Determine the (X, Y) coordinate at the center of the cell enclosing the given text.  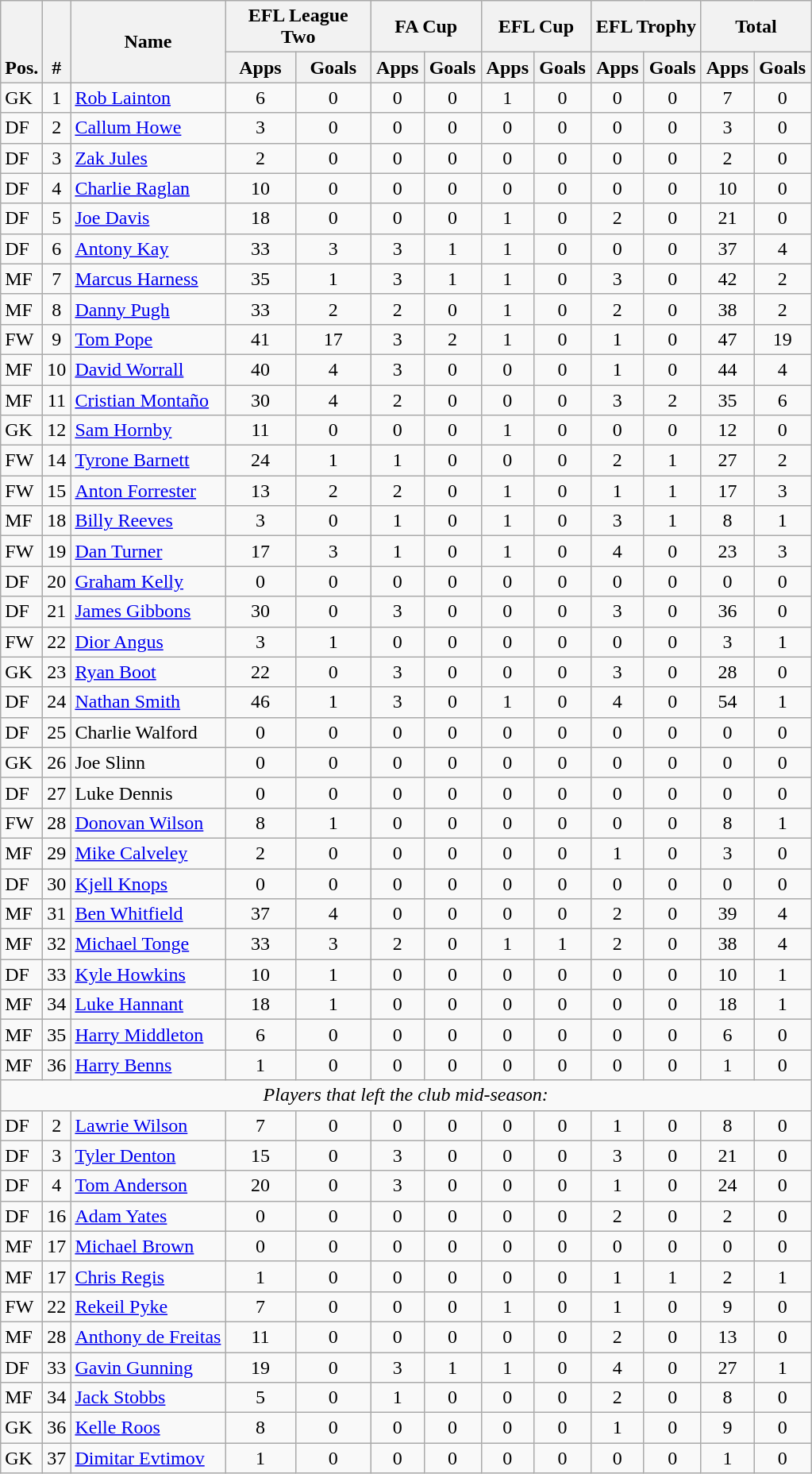
32 (57, 944)
Graham Kelly (148, 581)
Gavin Gunning (148, 1367)
47 (727, 339)
Nathan Smith (148, 702)
39 (727, 914)
Luke Dennis (148, 793)
David Worrall (148, 369)
16 (57, 1216)
Charlie Walford (148, 732)
46 (260, 702)
Cristian Montaño (148, 399)
Zak Jules (148, 158)
Anthony de Freitas (148, 1337)
Chris Regis (148, 1276)
Sam Hornby (148, 430)
Total (756, 27)
Harry Benns (148, 1065)
James Gibbons (148, 612)
Mike Calveley (148, 853)
Charlie Raglan (148, 188)
Rekeil Pyke (148, 1306)
FA Cup (425, 27)
Dan Turner (148, 551)
EFL Cup (537, 27)
Jack Stobbs (148, 1398)
Dimitar Evtimov (148, 1458)
Players that left the club mid-season: (406, 1095)
Tyrone Barnett (148, 461)
Ben Whitfield (148, 914)
Michael Tonge (148, 944)
31 (57, 914)
54 (727, 702)
Antony Kay (148, 249)
Joe Slinn (148, 762)
EFL Trophy (646, 27)
Danny Pugh (148, 309)
Callum Howe (148, 128)
Marcus Harness (148, 279)
41 (260, 339)
# (57, 41)
Donovan Wilson (148, 823)
14 (57, 461)
Tom Pope (148, 339)
Pos. (22, 41)
Dior Angus (148, 642)
Kjell Knops (148, 884)
Name (148, 41)
Luke Hannant (148, 1005)
Tom Anderson (148, 1186)
Tyler Denton (148, 1156)
Kelle Roos (148, 1428)
29 (57, 853)
EFL League Two (298, 27)
Ryan Boot (148, 672)
44 (727, 369)
40 (260, 369)
25 (57, 732)
Anton Forrester (148, 491)
Rob Lainton (148, 98)
42 (727, 279)
Joe Davis (148, 218)
Kyle Howkins (148, 974)
Harry Middleton (148, 1035)
26 (57, 762)
Lawrie Wilson (148, 1125)
Michael Brown (148, 1246)
Adam Yates (148, 1216)
Billy Reeves (148, 521)
